Pinpoint the cell where the given text exists, returning its [X, Y] midpoint coordinate. 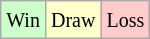
Win [24, 20]
Draw [72, 20]
Loss [126, 20]
